Find where the given text appears and provide that cell's center as (X, Y) coordinate. 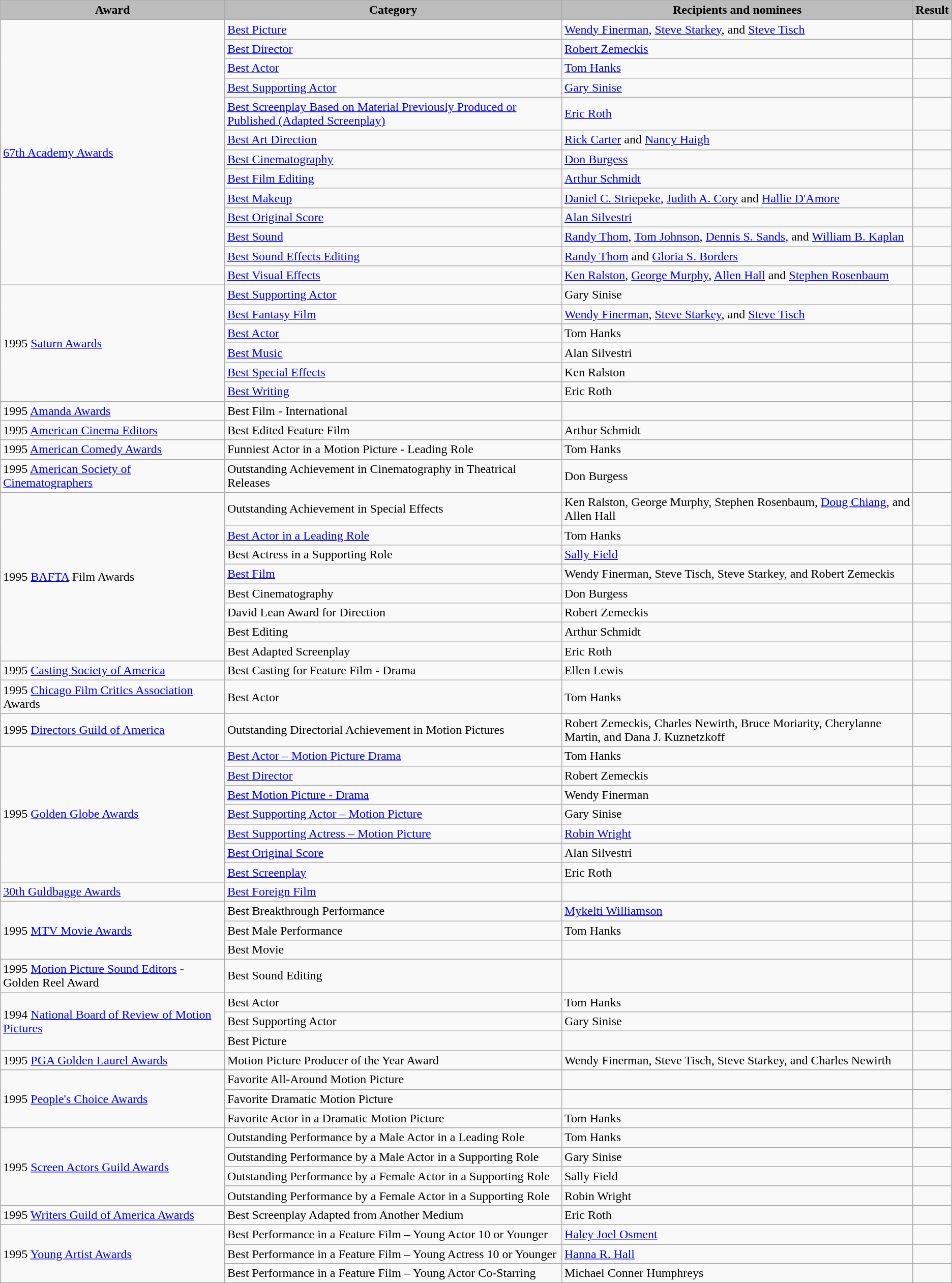
Favorite All-Around Motion Picture (393, 1080)
1995 People's Choice Awards (113, 1099)
Wendy Finerman, Steve Tisch, Steve Starkey, and Robert Zemeckis (737, 574)
David Lean Award for Direction (393, 613)
67th Academy Awards (113, 153)
Best Screenplay (393, 872)
30th Guldbagge Awards (113, 891)
Best Film - International (393, 411)
Ken Ralston, George Murphy, Stephen Rosenbaum, Doug Chiang, and Allen Hall (737, 509)
Best Sound Effects Editing (393, 256)
Result (932, 10)
1995 Motion Picture Sound Editors - Golden Reel Award (113, 976)
Favorite Actor in a Dramatic Motion Picture (393, 1118)
1995 Young Artist Awards (113, 1254)
Outstanding Achievement in Special Effects (393, 509)
Hanna R. Hall (737, 1254)
Best Performance in a Feature Film – Young Actor Co-Starring (393, 1273)
Category (393, 10)
Best Screenplay Based on Material Previously Produced or Published (Adapted Screenplay) (393, 114)
Best Movie (393, 950)
Rick Carter and Nancy Haigh (737, 140)
Best Fantasy Film (393, 314)
1995 Chicago Film Critics Association Awards (113, 697)
1995 Screen Actors Guild Awards (113, 1167)
Best Adapted Screenplay (393, 651)
1995 Golden Globe Awards (113, 814)
Best Visual Effects (393, 276)
1995 PGA Golden Laurel Awards (113, 1060)
Best Supporting Actress – Motion Picture (393, 833)
Best Foreign Film (393, 891)
Best Male Performance (393, 930)
Best Writing (393, 392)
Ken Ralston (737, 372)
Haley Joel Osment (737, 1234)
Best Performance in a Feature Film – Young Actress 10 or Younger (393, 1254)
Best Art Direction (393, 140)
Best Screenplay Adapted from Another Medium (393, 1215)
Recipients and nominees (737, 10)
Outstanding Achievement in Cinematography in Theatrical Releases (393, 476)
1995 Amanda Awards (113, 411)
Wendy Finerman, Steve Tisch, Steve Starkey, and Charles Newirth (737, 1060)
Award (113, 10)
Michael Conner Humphreys (737, 1273)
Best Sound Editing (393, 976)
Outstanding Directorial Achievement in Motion Pictures (393, 730)
1995 MTV Movie Awards (113, 930)
Wendy Finerman (737, 795)
1995 American Cinema Editors (113, 430)
Daniel C. Striepeke, Judith A. Cory and Hallie D'Amore (737, 198)
Robert Zemeckis, Charles Newirth, Bruce Moriarity, Cherylanne Martin, and Dana J. Kuznetzkoff (737, 730)
Best Editing (393, 632)
Outstanding Performance by a Male Actor in a Leading Role (393, 1138)
Best Breakthrough Performance (393, 911)
Best Motion Picture - Drama (393, 795)
Randy Thom, Tom Johnson, Dennis S. Sands, and William B. Kaplan (737, 236)
Motion Picture Producer of the Year Award (393, 1060)
Mykelti Williamson (737, 911)
1994 National Board of Review of Motion Pictures (113, 1022)
Outstanding Performance by a Male Actor in a Supporting Role (393, 1157)
Best Sound (393, 236)
Best Film Editing (393, 178)
Best Makeup (393, 198)
Best Actor – Motion Picture Drama (393, 756)
1995 Saturn Awards (113, 343)
1995 Writers Guild of America Awards (113, 1215)
Ellen Lewis (737, 671)
1995 American Comedy Awards (113, 450)
Randy Thom and Gloria S. Borders (737, 256)
Ken Ralston, George Murphy, Allen Hall and Stephen Rosenbaum (737, 276)
Best Actor in a Leading Role (393, 535)
1995 Directors Guild of America (113, 730)
Favorite Dramatic Motion Picture (393, 1099)
1995 American Society of Cinematographers (113, 476)
1995 BAFTA Film Awards (113, 577)
Best Performance in a Feature Film – Young Actor 10 or Younger (393, 1234)
Best Actress in a Supporting Role (393, 554)
Best Music (393, 353)
1995 Casting Society of America (113, 671)
Funniest Actor in a Motion Picture - Leading Role (393, 450)
Best Special Effects (393, 372)
Best Film (393, 574)
Best Edited Feature Film (393, 430)
Best Supporting Actor – Motion Picture (393, 814)
Best Casting for Feature Film - Drama (393, 671)
